Pinpoint the cell where the given text exists, returning its [x, y] midpoint coordinate. 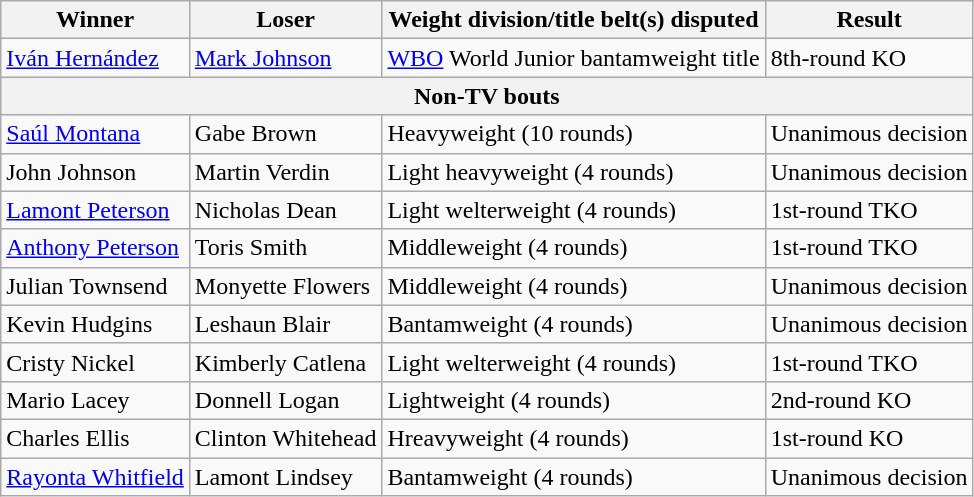
Saúl Montana [96, 134]
Kevin Hudgins [96, 324]
2nd-round KO [869, 400]
Kimberly Catlena [286, 362]
Mark Johnson [286, 58]
Winner [96, 20]
Result [869, 20]
Charles Ellis [96, 438]
Leshaun Blair [286, 324]
Nicholas Dean [286, 210]
1st-round KO [869, 438]
Weight division/title belt(s) disputed [574, 20]
Toris Smith [286, 248]
8th-round KO [869, 58]
John Johnson [96, 172]
Monyette Flowers [286, 286]
Donnell Logan [286, 400]
Iván Hernández [96, 58]
Non-TV bouts [487, 96]
Julian Townsend [96, 286]
Clinton Whitehead [286, 438]
Anthony Peterson [96, 248]
Light heavyweight (4 rounds) [574, 172]
Hreavyweight (4 rounds) [574, 438]
Heavyweight (10 rounds) [574, 134]
Martin Verdin [286, 172]
Lamont Lindsey [286, 477]
Cristy Nickel [96, 362]
WBO World Junior bantamweight title [574, 58]
Mario Lacey [96, 400]
Rayonta Whitfield [96, 477]
Gabe Brown [286, 134]
Lightweight (4 rounds) [574, 400]
Loser [286, 20]
Lamont Peterson [96, 210]
